Return [X, Y] of the center of cell containing provided text 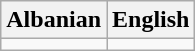
English [151, 20]
Albanian [54, 20]
